Search for the cell housing the specified text and yield its (X, Y) center coordinate. 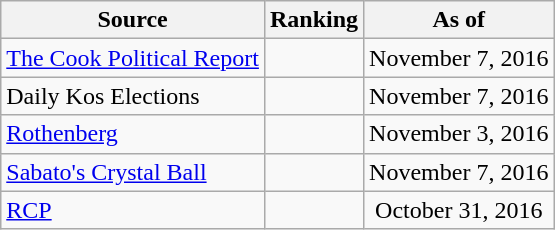
Source (133, 20)
November 3, 2016 (459, 134)
Daily Kos Elections (133, 96)
As of (459, 20)
The Cook Political Report (133, 58)
Sabato's Crystal Ball (133, 172)
October 31, 2016 (459, 210)
RCP (133, 210)
Ranking (314, 20)
Rothenberg (133, 134)
